Identify which cell holds the provided text, then report its (x, y) central coordinate. 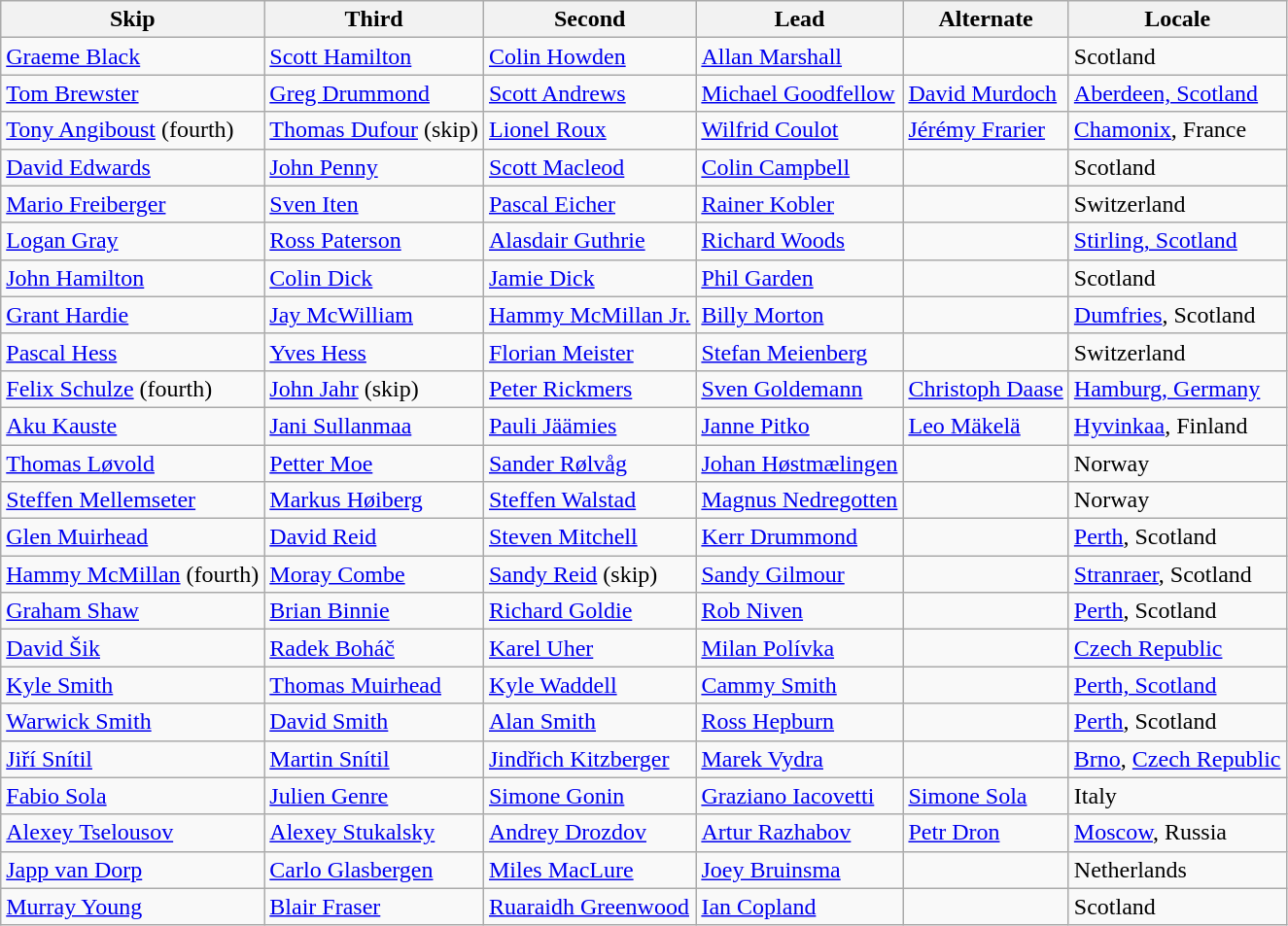
Hammy McMillan Jr. (589, 315)
Hamburg, Germany (1177, 389)
Dumfries, Scotland (1177, 315)
David Šik (132, 648)
David Smith (374, 722)
Thomas Løvold (132, 463)
Logan Gray (132, 241)
Alexey Tselousov (132, 833)
Moscow, Russia (1177, 833)
Steffen Mellemseter (132, 500)
Alternate (986, 19)
John Penny (374, 167)
Petr Dron (986, 833)
Julien Genre (374, 796)
Jindřich Kitzberger (589, 759)
Ruaraidh Greenwood (589, 907)
Richard Woods (799, 241)
Pascal Hess (132, 352)
Martin Snítil (374, 759)
Stranraer, Scotland (1177, 574)
Sandy Gilmour (799, 574)
Skip (132, 19)
Tom Brewster (132, 93)
Brno, Czech Republic (1177, 759)
Andrey Drozdov (589, 833)
Jiří Snítil (132, 759)
Simone Sola (986, 796)
John Hamilton (132, 278)
Fabio Sola (132, 796)
Cammy Smith (799, 685)
Glen Muirhead (132, 537)
Joey Bruinsma (799, 870)
John Jahr (skip) (374, 389)
Yves Hess (374, 352)
Rainer Kobler (799, 204)
Christoph Daase (986, 389)
Murray Young (132, 907)
Radek Boháč (374, 648)
Magnus Nedregotten (799, 500)
Graeme Black (132, 56)
Jérémy Frarier (986, 130)
Lionel Roux (589, 130)
Sandy Reid (skip) (589, 574)
Brian Binnie (374, 611)
Wilfrid Coulot (799, 130)
Thomas Muirhead (374, 685)
Marek Vydra (799, 759)
Aberdeen, Scotland (1177, 93)
Chamonix, France (1177, 130)
Billy Morton (799, 315)
Blair Fraser (374, 907)
Scott Macleod (589, 167)
Florian Meister (589, 352)
Simone Gonin (589, 796)
Grant Hardie (132, 315)
Italy (1177, 796)
Ian Copland (799, 907)
Sven Goldemann (799, 389)
Stirling, Scotland (1177, 241)
Kyle Waddell (589, 685)
Kyle Smith (132, 685)
David Murdoch (986, 93)
Graziano Iacovetti (799, 796)
Hammy McMillan (fourth) (132, 574)
Pascal Eicher (589, 204)
Colin Dick (374, 278)
Carlo Glasbergen (374, 870)
Colin Howden (589, 56)
Jani Sullanmaa (374, 426)
Moray Combe (374, 574)
Karel Uher (589, 648)
Miles MacLure (589, 870)
Kerr Drummond (799, 537)
Ross Hepburn (799, 722)
Allan Marshall (799, 56)
Japp van Dorp (132, 870)
Colin Campbell (799, 167)
Richard Goldie (589, 611)
Jamie Dick (589, 278)
Michael Goodfellow (799, 93)
Pauli Jäämies (589, 426)
Locale (1177, 19)
Scott Andrews (589, 93)
David Edwards (132, 167)
Graham Shaw (132, 611)
Alexey Stukalsky (374, 833)
Steven Mitchell (589, 537)
Czech Republic (1177, 648)
Janne Pitko (799, 426)
Lead (799, 19)
Warwick Smith (132, 722)
Thomas Dufour (skip) (374, 130)
Peter Rickmers (589, 389)
Jay McWilliam (374, 315)
Markus Høiberg (374, 500)
Tony Angiboust (fourth) (132, 130)
Scott Hamilton (374, 56)
Petter Moe (374, 463)
Sander Rølvåg (589, 463)
Milan Polívka (799, 648)
Alan Smith (589, 722)
Phil Garden (799, 278)
Ross Paterson (374, 241)
Hyvinkaa, Finland (1177, 426)
Second (589, 19)
Netherlands (1177, 870)
Steffen Walstad (589, 500)
David Reid (374, 537)
Aku Kauste (132, 426)
Johan Høstmælingen (799, 463)
Leo Mäkelä (986, 426)
Greg Drummond (374, 93)
Rob Niven (799, 611)
Sven Iten (374, 204)
Artur Razhabov (799, 833)
Third (374, 19)
Mario Freiberger (132, 204)
Stefan Meienberg (799, 352)
Felix Schulze (fourth) (132, 389)
Alasdair Guthrie (589, 241)
